Detect which cell encompasses the target text, then output its [x, y] center coordinate. 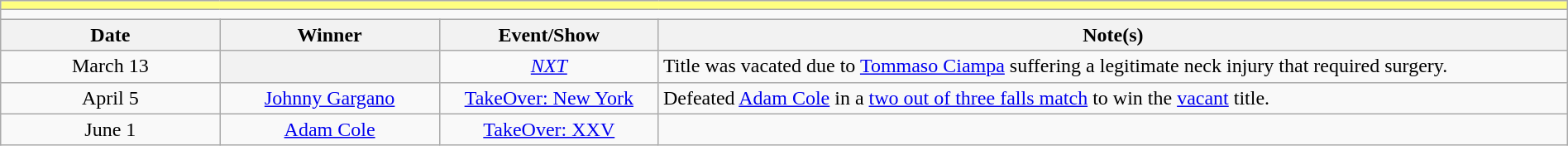
Adam Cole [329, 129]
Winner [329, 35]
Event/Show [549, 35]
June 1 [111, 129]
NXT [549, 66]
Date [111, 35]
Note(s) [1113, 35]
TakeOver: XXV [549, 129]
Title was vacated due to Tommaso Ciampa suffering a legitimate neck injury that required surgery. [1113, 66]
April 5 [111, 98]
TakeOver: New York [549, 98]
Defeated Adam Cole in a two out of three falls match to win the vacant title. [1113, 98]
Johnny Gargano [329, 98]
March 13 [111, 66]
